Capture the cell that displays the provided text and extract its (X, Y) central coordinate. 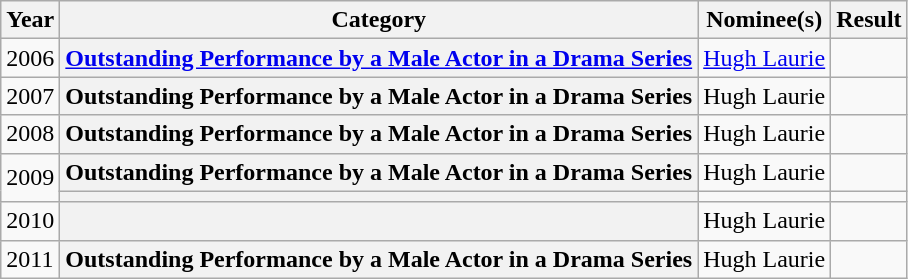
Category (379, 20)
2009 (30, 178)
2006 (30, 58)
Nominee(s) (764, 20)
Result (869, 20)
Year (30, 20)
2011 (30, 259)
2008 (30, 134)
2010 (30, 221)
2007 (30, 96)
